Output the (X, Y) coordinate of the center of the cell containing the given text.  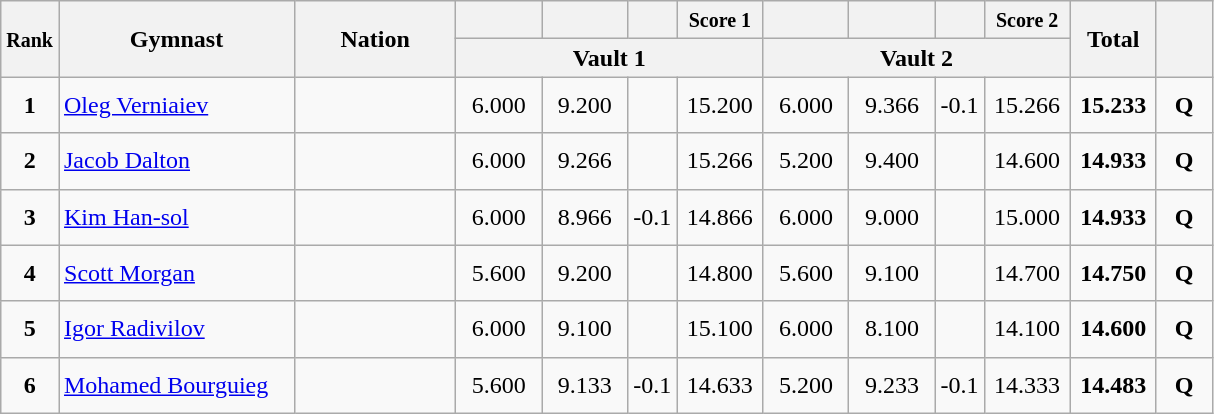
9.133 (585, 385)
Scott Morgan (176, 273)
14.333 (1027, 385)
5 (30, 329)
9.400 (892, 161)
6 (30, 385)
14.750 (1113, 273)
Kim Han-sol (176, 217)
8.100 (892, 329)
14.100 (1027, 329)
4 (30, 273)
Gymnast (176, 39)
Mohamed Bourguieg (176, 385)
14.483 (1113, 385)
Score 2 (1027, 20)
15.233 (1113, 105)
Rank (30, 39)
Igor Radivilov (176, 329)
14.700 (1027, 273)
3 (30, 217)
8.966 (585, 217)
Vault 2 (916, 58)
Score 1 (720, 20)
1 (30, 105)
15.000 (1027, 217)
14.633 (720, 385)
15.200 (720, 105)
Vault 1 (610, 58)
9.233 (892, 385)
2 (30, 161)
Nation (376, 39)
9.366 (892, 105)
Oleg Verniaiev (176, 105)
Jacob Dalton (176, 161)
14.866 (720, 217)
9.266 (585, 161)
14.800 (720, 273)
15.100 (720, 329)
9.000 (892, 217)
Total (1113, 39)
